From the cell containing the given text, extract its center point as (X, Y) coordinate. 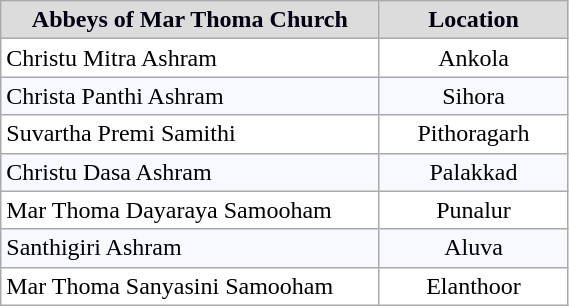
Christu Dasa Ashram (190, 172)
Palakkad (474, 172)
Mar Thoma Sanyasini Samooham (190, 286)
Suvartha Premi Samithi (190, 134)
Christu Mitra Ashram (190, 58)
Elanthoor (474, 286)
Punalur (474, 210)
Location (474, 20)
Christa Panthi Ashram (190, 96)
Aluva (474, 248)
Ankola (474, 58)
Pithoragarh (474, 134)
Sihora (474, 96)
Santhigiri Ashram (190, 248)
Abbeys of Mar Thoma Church (190, 20)
Mar Thoma Dayaraya Samooham (190, 210)
